Capture the cell that displays the provided text and extract its (x, y) central coordinate. 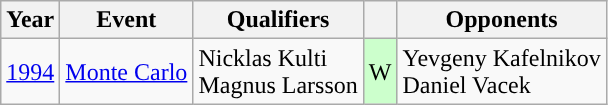
Monte Carlo (126, 72)
Event (126, 20)
Year (30, 20)
Nicklas Kulti Magnus Larsson (278, 72)
W (380, 72)
Opponents (502, 20)
Yevgeny Kafelnikov Daniel Vacek (502, 72)
1994 (30, 72)
Qualifiers (278, 20)
